Output the (X, Y) coordinate of the center of the cell containing the given text.  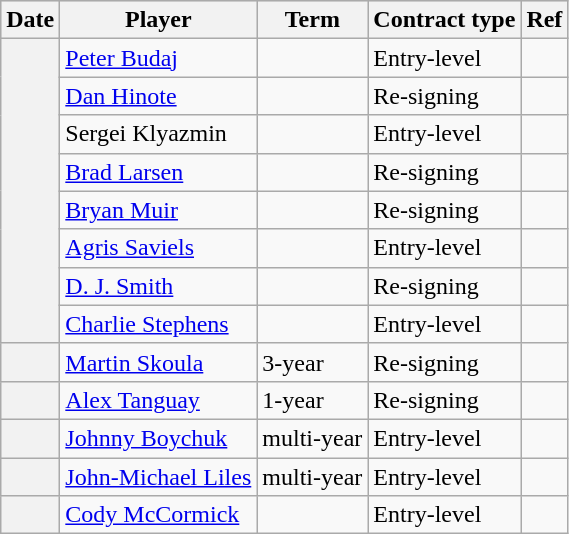
Bryan Muir (158, 210)
Player (158, 20)
Agris Saviels (158, 248)
Alex Tanguay (158, 400)
John-Michael Liles (158, 477)
Peter Budaj (158, 58)
Dan Hinote (158, 96)
Sergei Klyazmin (158, 134)
Contract type (444, 20)
Cody McCormick (158, 515)
Term (312, 20)
Johnny Boychuk (158, 438)
Charlie Stephens (158, 324)
Ref (544, 20)
3-year (312, 362)
Martin Skoula (158, 362)
D. J. Smith (158, 286)
1-year (312, 400)
Brad Larsen (158, 172)
Date (30, 20)
